Capture the cell that displays the provided text and extract its (x, y) central coordinate. 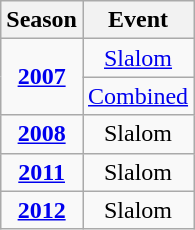
2007 (42, 77)
Combined (138, 96)
2011 (42, 172)
Season (42, 20)
Event (138, 20)
2012 (42, 210)
2008 (42, 134)
